Extract the [X, Y] coordinate from the center of the cell holding the provided text.  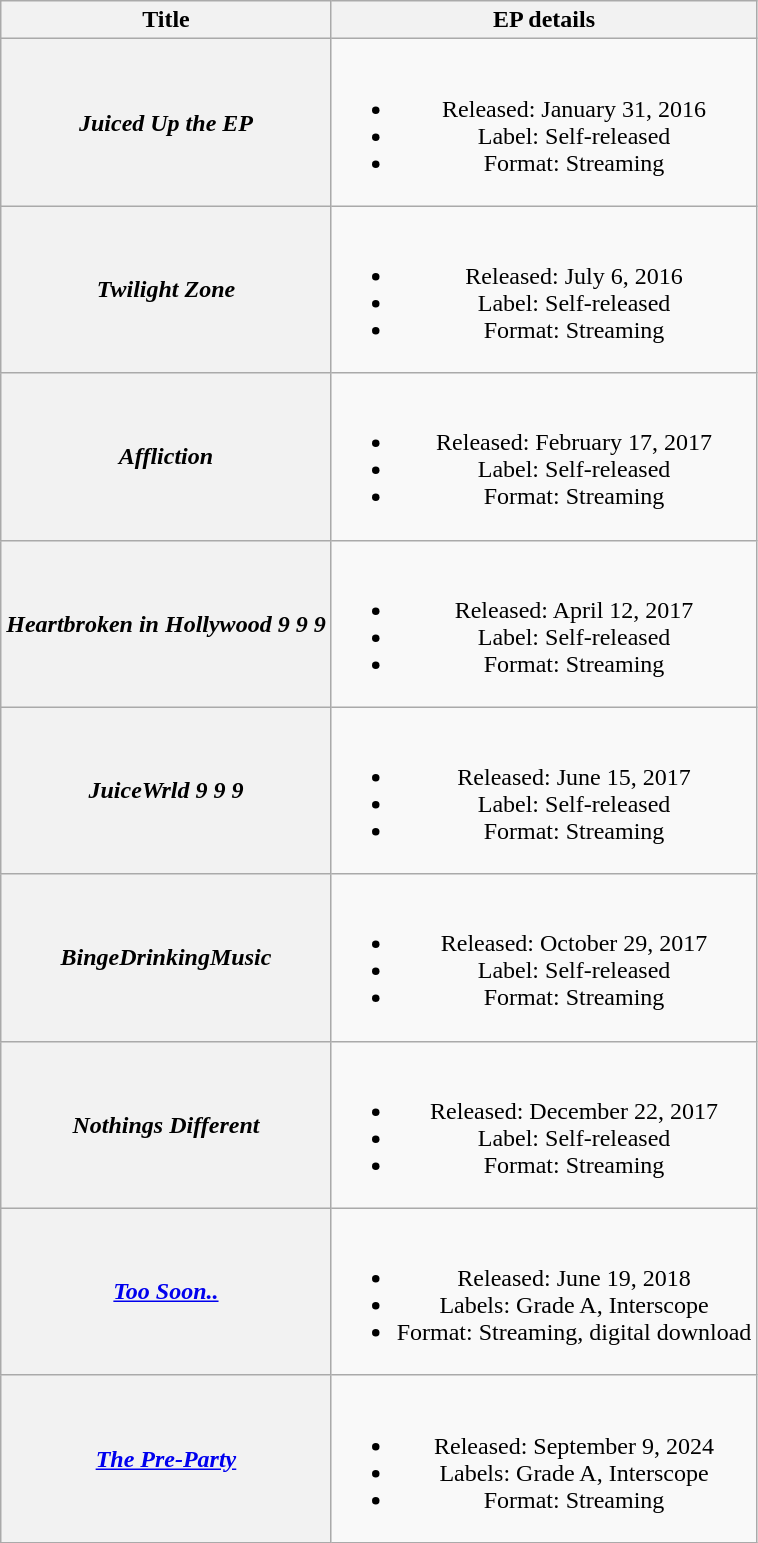
BingeDrinkingMusic [166, 958]
Released: October 29, 2017Label: Self-releasedFormat: Streaming [544, 958]
Released: June 15, 2017Label: Self-releasedFormat: Streaming [544, 790]
Juiced Up the EP [166, 122]
Too Soon.. [166, 1292]
Released: September 9, 2024Labels: Grade A, InterscopeFormat: Streaming [544, 1458]
JuiceWrld 9 9 9 [166, 790]
Released: June 19, 2018Labels: Grade A, InterscopeFormat: Streaming, digital download [544, 1292]
The Pre-Party [166, 1458]
EP details [544, 20]
Affliction [166, 456]
Heartbroken in Hollywood 9 9 9 [166, 624]
Title [166, 20]
Released: July 6, 2016Label: Self-releasedFormat: Streaming [544, 290]
Released: December 22, 2017Label: Self-releasedFormat: Streaming [544, 1124]
Released: April 12, 2017Label: Self-releasedFormat: Streaming [544, 624]
Released: February 17, 2017Label: Self-releasedFormat: Streaming [544, 456]
Twilight Zone [166, 290]
Nothings Different [166, 1124]
Released: January 31, 2016Label: Self-releasedFormat: Streaming [544, 122]
